Extract the [X, Y] coordinate from the center of the cell holding the provided text.  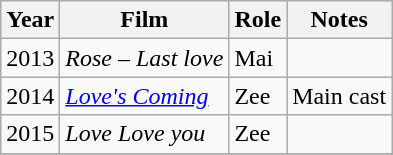
Rose – Last love [144, 58]
Notes [340, 20]
2013 [30, 58]
Role [258, 20]
Mai [258, 58]
Year [30, 20]
Love's Coming [144, 96]
Film [144, 20]
2015 [30, 134]
Main cast [340, 96]
Love Love you [144, 134]
2014 [30, 96]
